Find where the given text appears and provide that cell's center as [X, Y] coordinate. 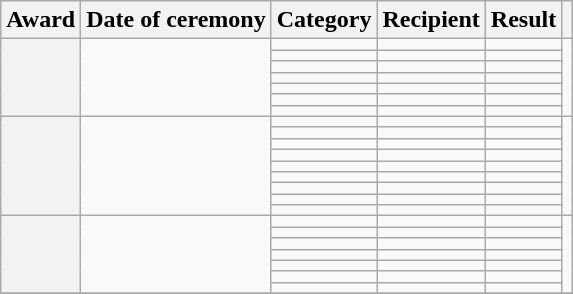
Recipient [431, 20]
Result [523, 20]
Award [41, 20]
Date of ceremony [176, 20]
Category [324, 20]
